Detect which cell encompasses the target text, then output its [X, Y] center coordinate. 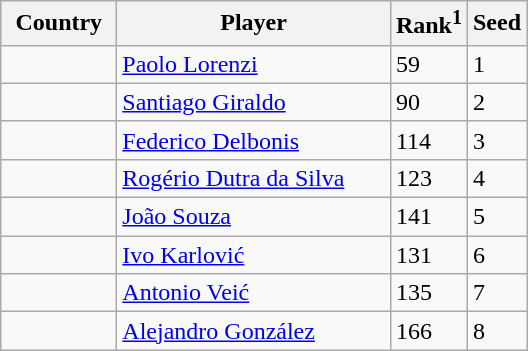
1 [496, 64]
123 [428, 178]
7 [496, 293]
5 [496, 217]
6 [496, 255]
3 [496, 140]
59 [428, 64]
114 [428, 140]
Paolo Lorenzi [254, 64]
Antonio Veić [254, 293]
4 [496, 178]
Alejandro González [254, 331]
João Souza [254, 217]
Ivo Karlović [254, 255]
135 [428, 293]
Rank1 [428, 24]
Seed [496, 24]
Country [59, 24]
Player [254, 24]
90 [428, 102]
Santiago Giraldo [254, 102]
2 [496, 102]
131 [428, 255]
8 [496, 331]
166 [428, 331]
141 [428, 217]
Rogério Dutra da Silva [254, 178]
Federico Delbonis [254, 140]
